Determine the (X, Y) coordinate at the center of the cell enclosing the given text.  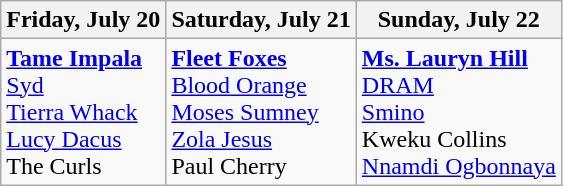
Ms. Lauryn HillDRAMSminoKweku CollinsNnamdi Ogbonnaya (458, 112)
Sunday, July 22 (458, 20)
Saturday, July 21 (261, 20)
Fleet FoxesBlood OrangeMoses SumneyZola JesusPaul Cherry (261, 112)
Friday, July 20 (84, 20)
Tame ImpalaSydTierra WhackLucy DacusThe Curls (84, 112)
